Extract the (X, Y) coordinate from the center of the cell holding the provided text.  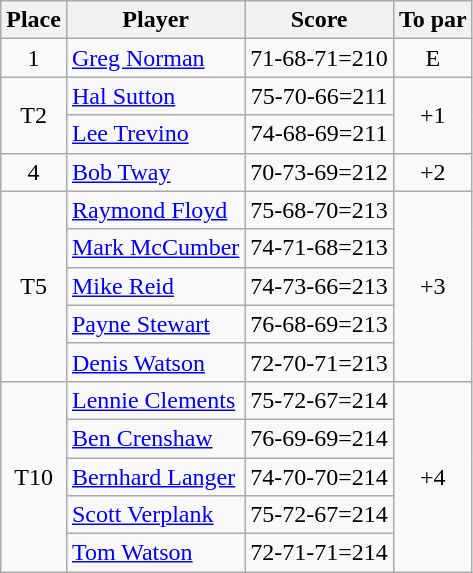
Hal Sutton (155, 96)
Ben Crenshaw (155, 438)
71-68-71=210 (320, 58)
72-70-71=213 (320, 362)
Bob Tway (155, 172)
Place (34, 20)
Scott Verplank (155, 515)
T2 (34, 115)
+3 (432, 286)
1 (34, 58)
Player (155, 20)
74-73-66=213 (320, 286)
Greg Norman (155, 58)
+2 (432, 172)
Payne Stewart (155, 324)
74-70-70=214 (320, 477)
72-71-71=214 (320, 553)
75-68-70=213 (320, 210)
76-68-69=213 (320, 324)
Lennie Clements (155, 400)
76-69-69=214 (320, 438)
+1 (432, 115)
Mike Reid (155, 286)
Score (320, 20)
75-70-66=211 (320, 96)
Mark McCumber (155, 248)
Tom Watson (155, 553)
T5 (34, 286)
Lee Trevino (155, 134)
Bernhard Langer (155, 477)
To par (432, 20)
4 (34, 172)
Raymond Floyd (155, 210)
+4 (432, 476)
70-73-69=212 (320, 172)
E (432, 58)
74-68-69=211 (320, 134)
Denis Watson (155, 362)
74-71-68=213 (320, 248)
T10 (34, 476)
